Return the (X, Y) coordinate for the center point of the cell that contains the specified text.  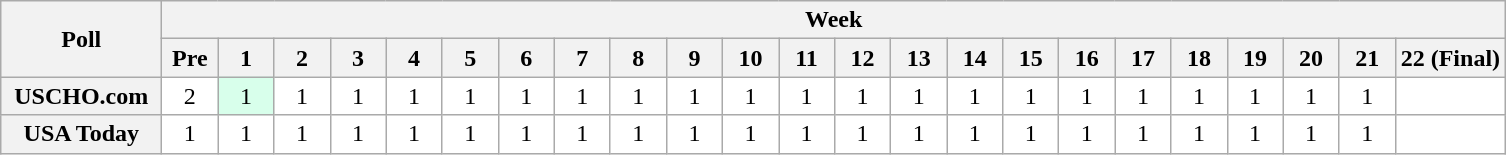
7 (582, 58)
13 (919, 58)
Poll (82, 39)
22 (Final) (1450, 58)
5 (470, 58)
USA Today (82, 134)
20 (1311, 58)
6 (526, 58)
19 (1255, 58)
18 (1199, 58)
21 (1367, 58)
11 (806, 58)
10 (750, 58)
12 (863, 58)
8 (638, 58)
9 (694, 58)
Week (834, 20)
16 (1087, 58)
3 (358, 58)
17 (1143, 58)
4 (414, 58)
14 (975, 58)
15 (1031, 58)
Pre (190, 58)
USCHO.com (82, 96)
